Search for the cell housing the specified text and yield its [x, y] center coordinate. 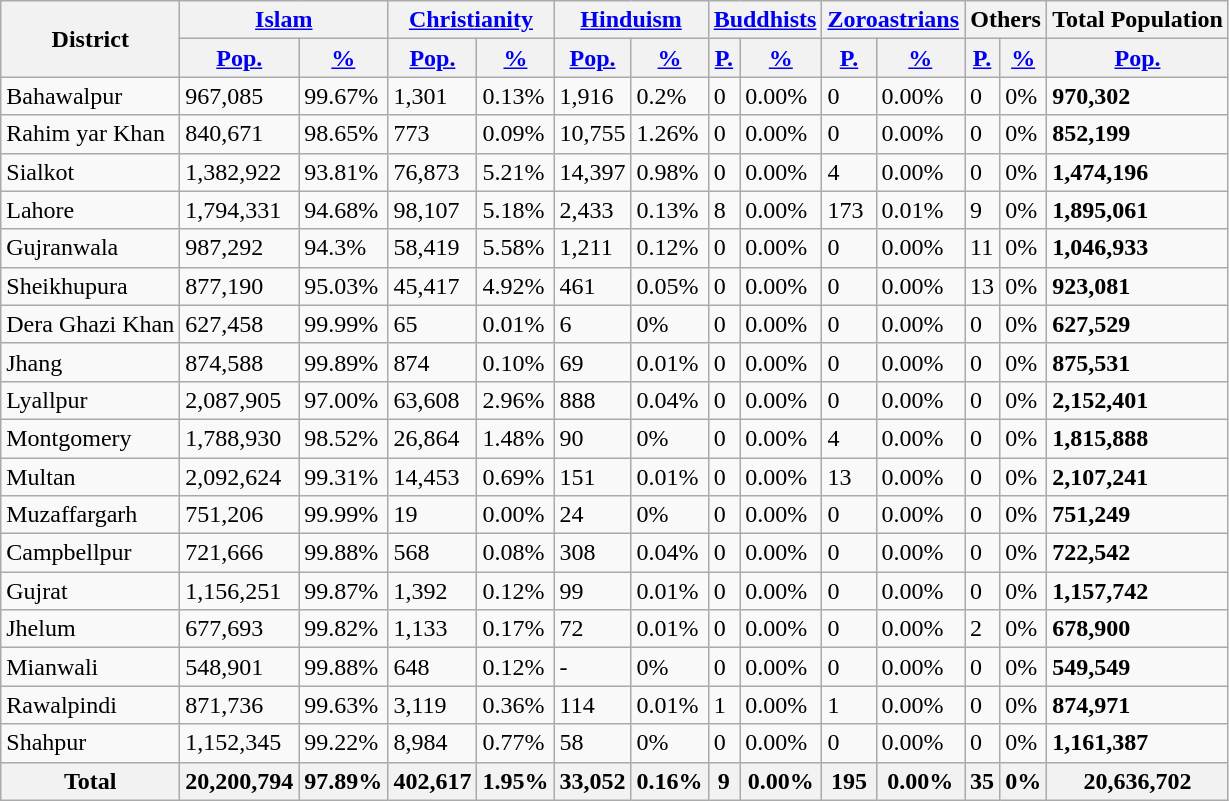
20,636,702 [1138, 781]
840,671 [240, 134]
Muzaffargarh [90, 515]
874,971 [1138, 705]
1,152,345 [240, 743]
548,901 [240, 667]
69 [592, 362]
173 [849, 210]
1,156,251 [240, 591]
0.09% [516, 134]
2,107,241 [1138, 477]
Buddhists [765, 20]
65 [432, 324]
114 [592, 705]
0.17% [516, 629]
0.05% [670, 286]
1.48% [516, 438]
5.58% [516, 248]
1,788,930 [240, 438]
1,895,061 [1138, 210]
Islam [284, 20]
94.3% [344, 248]
72 [592, 629]
871,736 [240, 705]
14,397 [592, 172]
14,453 [432, 477]
0.69% [516, 477]
2,152,401 [1138, 400]
2,087,905 [240, 400]
Campbellpur [90, 553]
721,666 [240, 553]
Dera Ghazi Khan [90, 324]
94.68% [344, 210]
Hinduism [631, 20]
549,549 [1138, 667]
8,984 [432, 743]
- [592, 667]
Gujranwala [90, 248]
678,900 [1138, 629]
Others [1006, 20]
99 [592, 591]
1,301 [432, 96]
923,081 [1138, 286]
1,916 [592, 96]
308 [592, 553]
461 [592, 286]
1,161,387 [1138, 743]
26,864 [432, 438]
0.98% [670, 172]
Jhang [90, 362]
Jhelum [90, 629]
0.10% [516, 362]
1,392 [432, 591]
2,092,624 [240, 477]
45,417 [432, 286]
Shahpur [90, 743]
1,133 [432, 629]
Bahawalpur [90, 96]
Zoroastrians [894, 20]
97.00% [344, 400]
24 [592, 515]
970,302 [1138, 96]
99.31% [344, 477]
5.18% [516, 210]
98.65% [344, 134]
20,200,794 [240, 781]
648 [432, 667]
Total [90, 781]
2 [982, 629]
19 [432, 515]
35 [982, 781]
58,419 [432, 248]
0.16% [670, 781]
Sheikhupura [90, 286]
99.63% [344, 705]
33,052 [592, 781]
751,206 [240, 515]
677,693 [240, 629]
627,458 [240, 324]
773 [432, 134]
90 [592, 438]
95.03% [344, 286]
99.89% [344, 362]
97.89% [344, 781]
1.95% [516, 781]
568 [432, 553]
Rahim yar Khan [90, 134]
967,085 [240, 96]
0.36% [516, 705]
6 [592, 324]
4.92% [516, 286]
852,199 [1138, 134]
Lahore [90, 210]
Gujrat [90, 591]
98.52% [344, 438]
2.96% [516, 400]
99.22% [344, 743]
58 [592, 743]
0.2% [670, 96]
63,608 [432, 400]
874 [432, 362]
98,107 [432, 210]
1,211 [592, 248]
402,617 [432, 781]
93.81% [344, 172]
722,542 [1138, 553]
627,529 [1138, 324]
Mianwali [90, 667]
1,815,888 [1138, 438]
2,433 [592, 210]
1.26% [670, 134]
Total Population [1138, 20]
1,474,196 [1138, 172]
875,531 [1138, 362]
151 [592, 477]
Christianity [471, 20]
10,755 [592, 134]
877,190 [240, 286]
76,873 [432, 172]
1,046,933 [1138, 248]
District [90, 39]
195 [849, 781]
1,157,742 [1138, 591]
99.87% [344, 591]
8 [724, 210]
Sialkot [90, 172]
751,249 [1138, 515]
Lyallpur [90, 400]
874,588 [240, 362]
1,382,922 [240, 172]
Multan [90, 477]
Rawalpindi [90, 705]
0.08% [516, 553]
99.82% [344, 629]
888 [592, 400]
11 [982, 248]
0.77% [516, 743]
3,119 [432, 705]
Montgomery [90, 438]
987,292 [240, 248]
99.67% [344, 96]
1,794,331 [240, 210]
5.21% [516, 172]
